Return the [x, y] coordinate for the center point of the cell that contains the specified text.  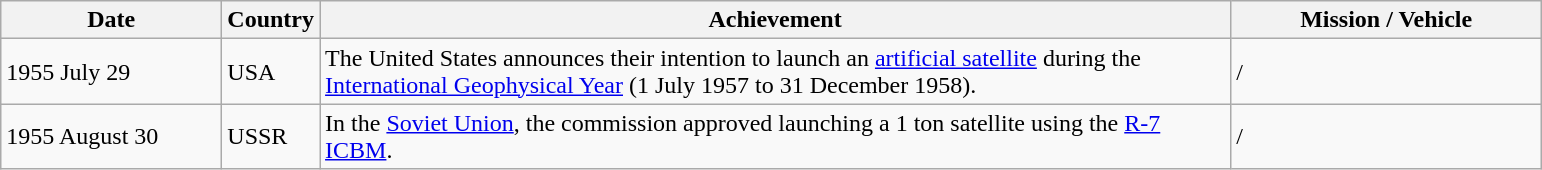
USA [271, 72]
Achievement [776, 20]
Mission / Vehicle [1386, 20]
Date [112, 20]
USSR [271, 136]
In the Soviet Union, the commission approved launching a 1 ton satellite using the R-7 ICBM. [776, 136]
1955 August 30 [112, 136]
1955 July 29 [112, 72]
Country [271, 20]
